For the text-containing cell, return its midpoint in [X, Y] coordinate format. 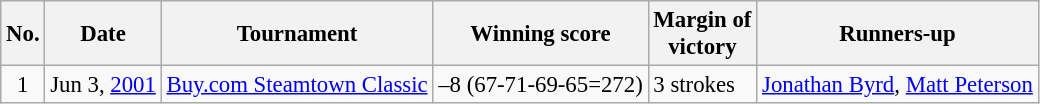
Margin ofvictory [702, 34]
1 [23, 85]
Date [103, 34]
3 strokes [702, 85]
Runners-up [898, 34]
Winning score [540, 34]
–8 (67-71-69-65=272) [540, 85]
Buy.com Steamtown Classic [297, 85]
Tournament [297, 34]
Jonathan Byrd, Matt Peterson [898, 85]
Jun 3, 2001 [103, 85]
No. [23, 34]
